Identify which cell holds the provided text, then report its [X, Y] central coordinate. 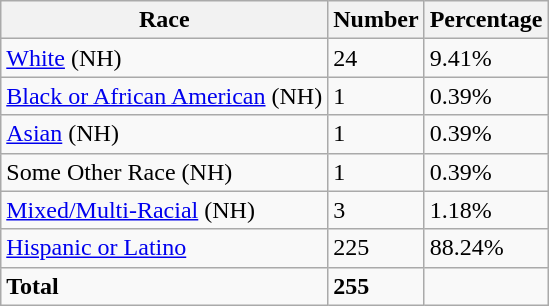
Mixed/Multi-Racial (NH) [164, 210]
3 [376, 210]
Asian (NH) [164, 134]
24 [376, 58]
White (NH) [164, 58]
1.18% [486, 210]
255 [376, 286]
Number [376, 20]
Some Other Race (NH) [164, 172]
Total [164, 286]
225 [376, 248]
88.24% [486, 248]
Race [164, 20]
Percentage [486, 20]
9.41% [486, 58]
Black or African American (NH) [164, 96]
Hispanic or Latino [164, 248]
